Determine the (x, y) coordinate at the center of the cell enclosing the given text.  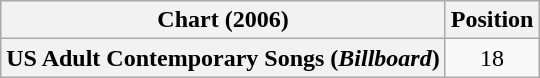
18 (492, 58)
Position (492, 20)
US Adult Contemporary Songs (Billboard) (223, 58)
Chart (2006) (223, 20)
